For the text-containing cell, return its midpoint in [x, y] coordinate format. 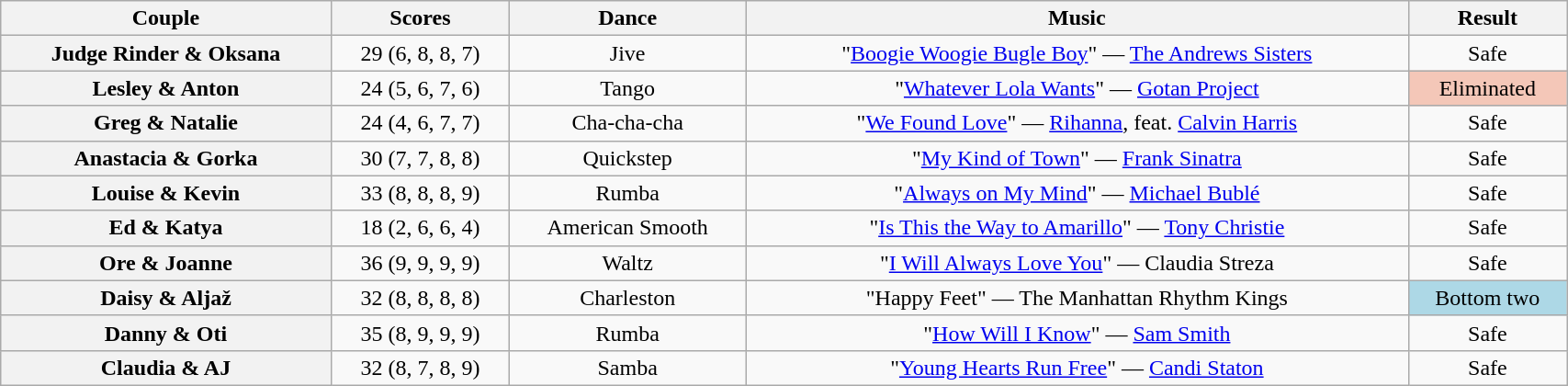
Louise & Kevin [165, 193]
Eliminated [1488, 88]
"I Will Always Love You" — Claudia Streza [1077, 263]
Result [1488, 18]
Music [1077, 18]
35 (8, 9, 9, 9) [420, 333]
"Is This the Way to Amarillo" — Tony Christie [1077, 228]
36 (9, 9, 9, 9) [420, 263]
24 (4, 6, 7, 7) [420, 123]
"Whatever Lola Wants" — Gotan Project [1077, 88]
Samba [628, 368]
"Always on My Mind" — Michael Bublé [1077, 193]
Ore & Joanne [165, 263]
"How Will I Know" — Sam Smith [1077, 333]
"Young Hearts Run Free" — Candi Staton [1077, 368]
Lesley & Anton [165, 88]
32 (8, 7, 8, 9) [420, 368]
30 (7, 7, 8, 8) [420, 158]
24 (5, 6, 7, 6) [420, 88]
32 (8, 8, 8, 8) [420, 298]
18 (2, 6, 6, 4) [420, 228]
"Boogie Woogie Bugle Boy" — The Andrews Sisters [1077, 53]
Waltz [628, 263]
Ed & Katya [165, 228]
Daisy & Aljaž [165, 298]
Judge Rinder & Oksana [165, 53]
"We Found Love" — Rihanna, feat. Calvin Harris [1077, 123]
Anastacia & Gorka [165, 158]
Tango [628, 88]
33 (8, 8, 8, 9) [420, 193]
"Happy Feet" — The Manhattan Rhythm Kings [1077, 298]
29 (6, 8, 8, 7) [420, 53]
Couple [165, 18]
Quickstep [628, 158]
Charleston [628, 298]
Danny & Oti [165, 333]
Scores [420, 18]
Greg & Natalie [165, 123]
Dance [628, 18]
Jive [628, 53]
"My Kind of Town" — Frank Sinatra [1077, 158]
American Smooth [628, 228]
Cha-cha-cha [628, 123]
Bottom two [1488, 298]
Claudia & AJ [165, 368]
